Detect which cell encompasses the target text, then output its (X, Y) center coordinate. 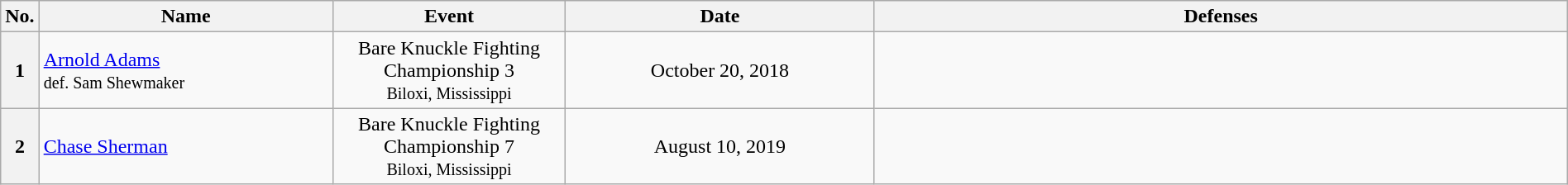
Name (185, 17)
Bare Knuckle Fighting Championship 7Biloxi, Mississippi (449, 146)
August 10, 2019 (719, 146)
Arnold Adams def. Sam Shewmaker (185, 70)
Event (449, 17)
Date (719, 17)
Bare Knuckle Fighting Championship 3Biloxi, Mississippi (449, 70)
2 (20, 146)
October 20, 2018 (719, 70)
Defenses (1221, 17)
Chase Sherman (185, 146)
No. (20, 17)
1 (20, 70)
